Return [x, y] of the center of cell containing provided text 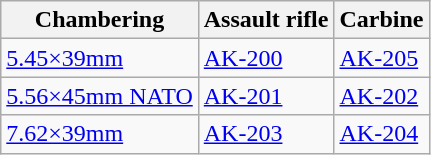
AK-201 [266, 96]
5.45×39mm [100, 58]
AK-204 [382, 134]
AK-205 [382, 58]
Carbine [382, 20]
7.62×39mm [100, 134]
5.56×45mm NATO [100, 96]
AK-202 [382, 96]
AK-200 [266, 58]
Assault rifle [266, 20]
AK-203 [266, 134]
Chambering [100, 20]
